Identify which cell holds the provided text, then report its (x, y) central coordinate. 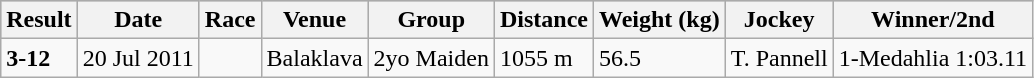
Weight (kg) (659, 20)
3-12 (39, 58)
Winner/2nd (932, 20)
2yo Maiden (431, 58)
Jockey (779, 20)
Balaklava (314, 58)
1055 m (544, 58)
Venue (314, 20)
Result (39, 20)
Race (230, 20)
Distance (544, 20)
20 Jul 2011 (138, 58)
1-Medahlia 1:03.11 (932, 58)
56.5 (659, 58)
T. Pannell (779, 58)
Date (138, 20)
Group (431, 20)
